Identify which cell holds the provided text, then report its [x, y] central coordinate. 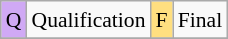
Qualification [89, 20]
Q [14, 20]
Final [200, 20]
F [162, 20]
